Extract the (x, y) coordinate from the center of the cell holding the provided text.  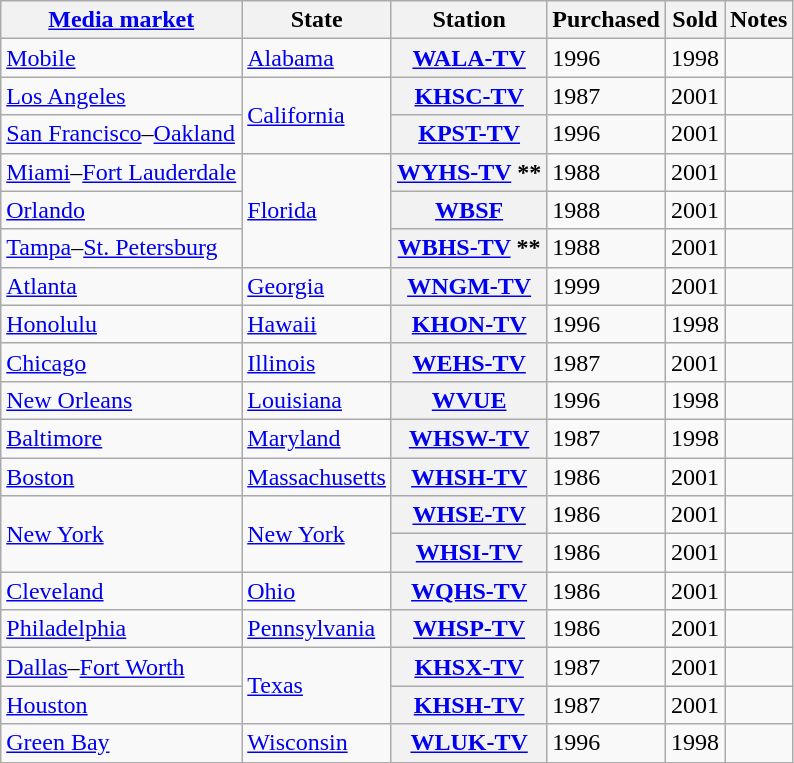
Notes (758, 20)
KPST-TV (468, 134)
KHSC-TV (468, 96)
WHSE-TV (468, 515)
WHSP-TV (468, 629)
Station (468, 20)
WHSI-TV (468, 553)
Georgia (317, 286)
1999 (606, 286)
WEHS-TV (468, 362)
WBSF (468, 210)
Media market (122, 20)
Wisconsin (317, 743)
Honolulu (122, 324)
KHSX-TV (468, 667)
WQHS-TV (468, 591)
California (317, 115)
State (317, 20)
Purchased (606, 20)
Dallas–Fort Worth (122, 667)
WHSH-TV (468, 477)
WHSW-TV (468, 438)
Hawaii (317, 324)
WYHS-TV ** (468, 172)
KHON-TV (468, 324)
Baltimore (122, 438)
Ohio (317, 591)
Massachusetts (317, 477)
WVUE (468, 400)
Atlanta (122, 286)
Orlando (122, 210)
WNGM-TV (468, 286)
Texas (317, 686)
Chicago (122, 362)
WBHS-TV ** (468, 248)
Maryland (317, 438)
Florida (317, 210)
Cleveland (122, 591)
Louisiana (317, 400)
KHSH-TV (468, 705)
Illinois (317, 362)
Alabama (317, 58)
Pennsylvania (317, 629)
Miami–Fort Lauderdale (122, 172)
San Francisco–Oakland (122, 134)
Philadelphia (122, 629)
Los Angeles (122, 96)
WLUK-TV (468, 743)
New Orleans (122, 400)
Sold (694, 20)
Mobile (122, 58)
Boston (122, 477)
Tampa–St. Petersburg (122, 248)
Green Bay (122, 743)
Houston (122, 705)
WALA-TV (468, 58)
